Output the (x, y) coordinate of the center of the cell containing the given text.  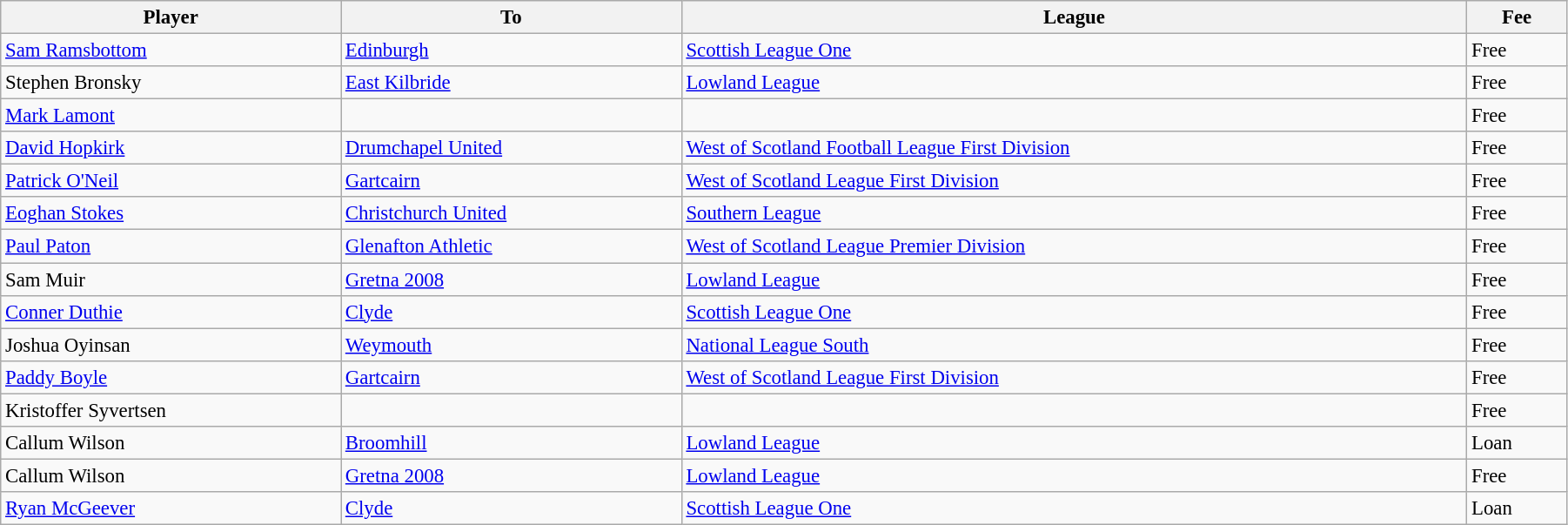
Edinburgh (512, 50)
Mark Lamont (171, 116)
East Kilbride (512, 83)
Southern League (1074, 213)
Fee (1518, 17)
Sam Muir (171, 279)
League (1074, 17)
Drumchapel United (512, 148)
To (512, 17)
David Hopkirk (171, 148)
Patrick O'Neil (171, 181)
Stephen Bronsky (171, 83)
Paul Paton (171, 246)
Kristoffer Syvertsen (171, 410)
Joshua Oyinsan (171, 345)
Paddy Boyle (171, 377)
Conner Duthie (171, 312)
Sam Ramsbottom (171, 50)
Christchurch United (512, 213)
West of Scotland Football League First Division (1074, 148)
Player (171, 17)
West of Scotland League Premier Division (1074, 246)
Weymouth (512, 345)
Broomhill (512, 443)
Eoghan Stokes (171, 213)
Ryan McGeever (171, 508)
Glenafton Athletic (512, 246)
National League South (1074, 345)
